Provide the (x, y) coordinate of the cell's center where the given text is located.  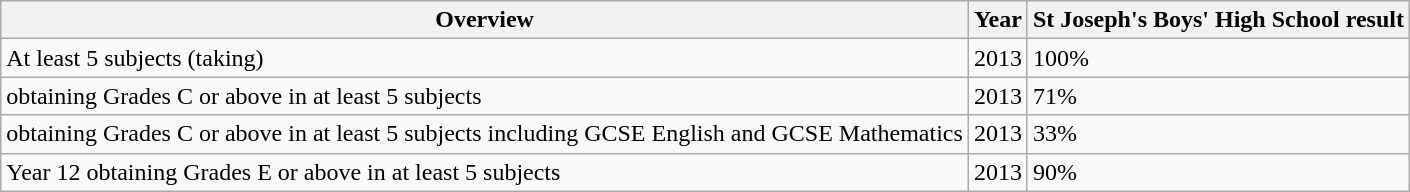
obtaining Grades C or above in at least 5 subjects (485, 96)
St Joseph's Boys' High School result (1218, 20)
obtaining Grades C or above in at least 5 subjects including GCSE English and GCSE Mathematics (485, 134)
Overview (485, 20)
90% (1218, 172)
Year (998, 20)
33% (1218, 134)
At least 5 subjects (taking) (485, 58)
100% (1218, 58)
71% (1218, 96)
Year 12 obtaining Grades E or above in at least 5 subjects (485, 172)
